Provide the (X, Y) coordinate of the cell's center where the given text is located.  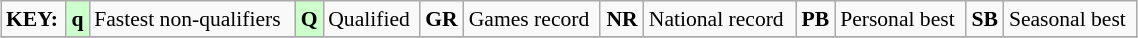
Q (309, 19)
Qualified (371, 19)
Personal best (900, 19)
Fastest non-qualifiers (192, 19)
q (78, 19)
KEY: (34, 19)
Games record (532, 19)
National record (720, 19)
NR (622, 19)
PB (816, 19)
GR (442, 19)
Seasonal best (1070, 19)
SB (985, 19)
